Search for the cell housing the specified text and yield its [x, y] center coordinate. 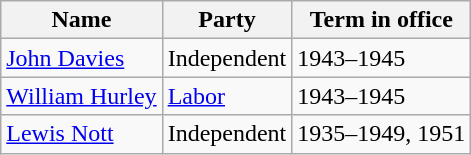
Party [227, 20]
William Hurley [82, 96]
Lewis Nott [82, 134]
John Davies [82, 58]
Labor [227, 96]
Term in office [382, 20]
Name [82, 20]
1935–1949, 1951 [382, 134]
